Provide the (x, y) coordinate of the cell's center where the given text is located.  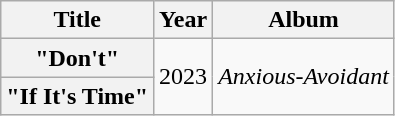
"Don't" (78, 58)
"If It's Time" (78, 96)
Title (78, 20)
2023 (184, 77)
Year (184, 20)
Anxious-Avoidant (304, 77)
Album (304, 20)
